Return [x, y] of the center of cell containing provided text 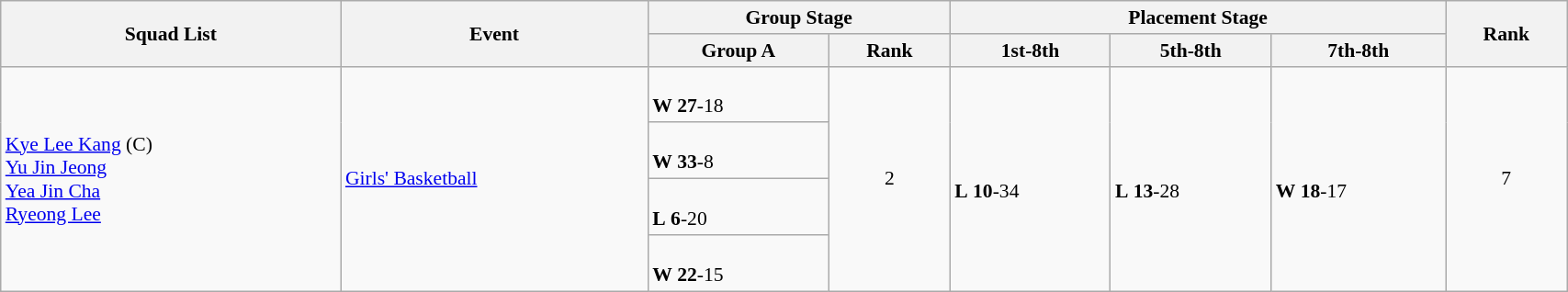
L 6-20 [739, 208]
Squad List [171, 33]
Group A [739, 51]
Kye Lee Kang (C)Yu Jin JeongYea Jin ChaRyeong Lee [171, 178]
W 22-15 [739, 263]
1st-8th [1031, 51]
W 27-18 [739, 94]
7th-8th [1359, 51]
5th-8th [1190, 51]
2 [890, 178]
Girls' Basketball [494, 178]
L 13-28 [1190, 178]
Placement Stage [1198, 17]
Group Stage [799, 17]
Event [494, 33]
W 18-17 [1359, 178]
7 [1506, 178]
L 10-34 [1031, 178]
W 33-8 [739, 151]
